From the cell containing the given text, extract its center point as [x, y] coordinate. 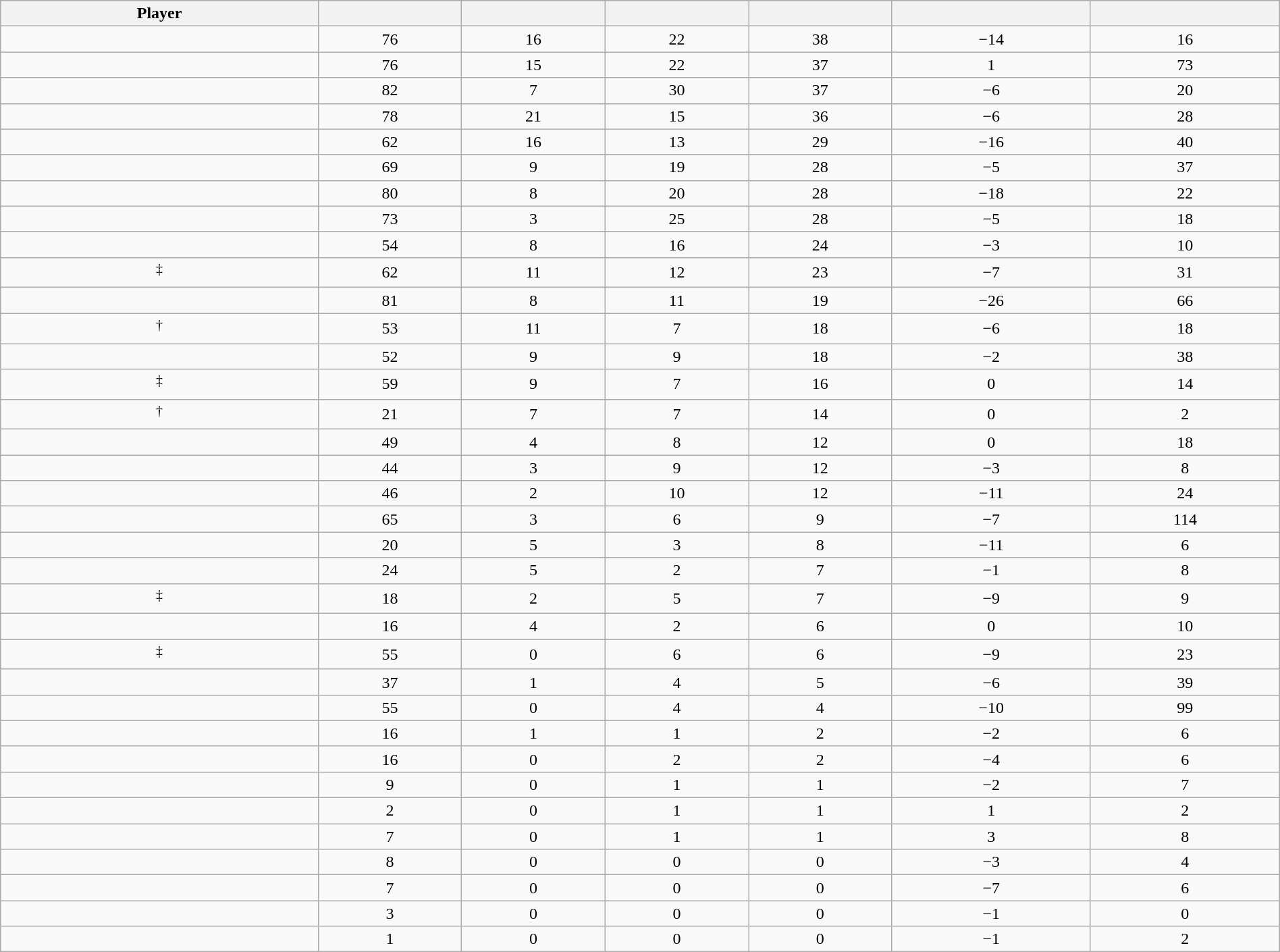
−10 [991, 708]
−16 [991, 142]
99 [1185, 708]
59 [390, 385]
−18 [991, 193]
52 [390, 356]
49 [390, 442]
40 [1185, 142]
Player [159, 14]
31 [1185, 273]
25 [676, 219]
29 [820, 142]
30 [676, 90]
13 [676, 142]
39 [1185, 682]
−26 [991, 300]
36 [820, 116]
53 [390, 328]
−14 [991, 39]
81 [390, 300]
114 [1185, 519]
82 [390, 90]
65 [390, 519]
46 [390, 494]
−4 [991, 759]
44 [390, 468]
69 [390, 167]
66 [1185, 300]
80 [390, 193]
78 [390, 116]
54 [390, 244]
